Return (x, y) of the center of cell containing provided text 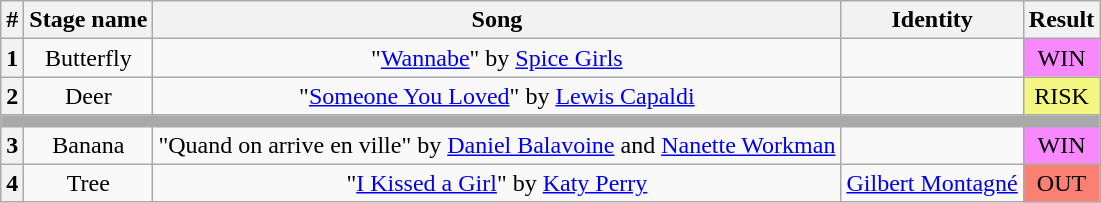
Tree (88, 183)
Song (497, 20)
"Quand on arrive en ville" by Daniel Balavoine and Nanette Workman (497, 145)
3 (12, 145)
OUT (1061, 183)
Identity (932, 20)
RISK (1061, 96)
Gilbert Montagné (932, 183)
"Someone You Loved" by Lewis Capaldi (497, 96)
Result (1061, 20)
Stage name (88, 20)
"I Kissed a Girl" by Katy Perry (497, 183)
# (12, 20)
Deer (88, 96)
Banana (88, 145)
4 (12, 183)
1 (12, 58)
Butterfly (88, 58)
"Wannabe" by Spice Girls (497, 58)
2 (12, 96)
